Pinpoint the cell where the given text exists, returning its [x, y] midpoint coordinate. 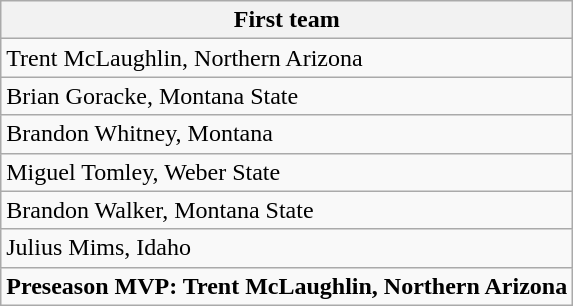
Julius Mims, Idaho [287, 248]
Trent McLaughlin, Northern Arizona [287, 58]
First team [287, 20]
Miguel Tomley, Weber State [287, 172]
Preseason MVP: Trent McLaughlin, Northern Arizona [287, 286]
Brian Goracke, Montana State [287, 96]
Brandon Whitney, Montana [287, 134]
Brandon Walker, Montana State [287, 210]
